Capture the cell that displays the provided text and extract its [x, y] central coordinate. 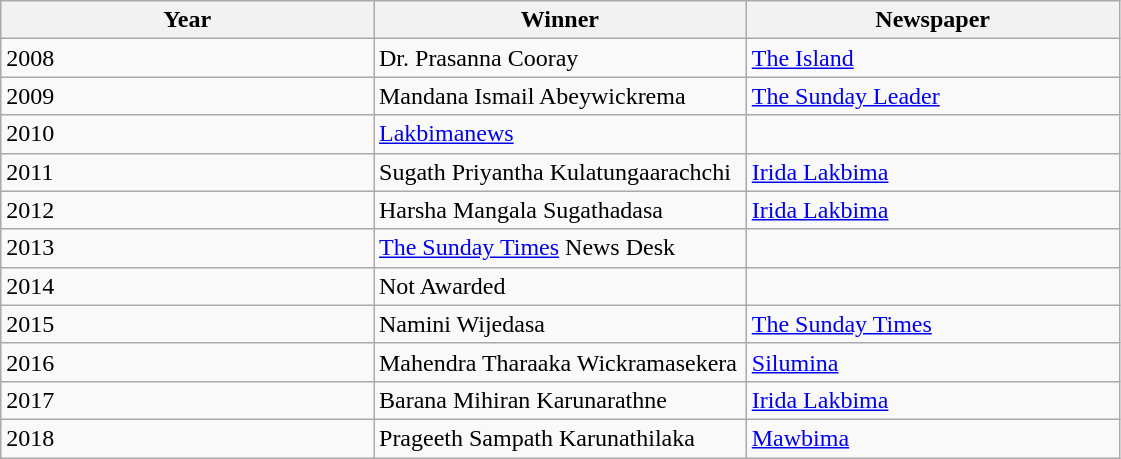
The Island [932, 58]
2017 [188, 400]
Prageeth Sampath Karunathilaka [560, 438]
Year [188, 20]
Sugath Priyantha Kulatungaarachchi [560, 172]
Winner [560, 20]
Lakbimanews [560, 134]
Namini Wijedasa [560, 324]
The Sunday Leader [932, 96]
2015 [188, 324]
Mawbima [932, 438]
Harsha Mangala Sugathadasa [560, 210]
Dr. Prasanna Cooray [560, 58]
Mahendra Tharaaka Wickramasekera [560, 362]
2014 [188, 286]
2008 [188, 58]
2010 [188, 134]
2011 [188, 172]
2013 [188, 248]
2009 [188, 96]
Not Awarded [560, 286]
2012 [188, 210]
2018 [188, 438]
Silumina [932, 362]
The Sunday Times [932, 324]
Mandana Ismail Abeywickrema [560, 96]
Barana Mihiran Karunarathne [560, 400]
2016 [188, 362]
Newspaper [932, 20]
The Sunday Times News Desk [560, 248]
